For the text-containing cell, return its midpoint in (X, Y) coordinate format. 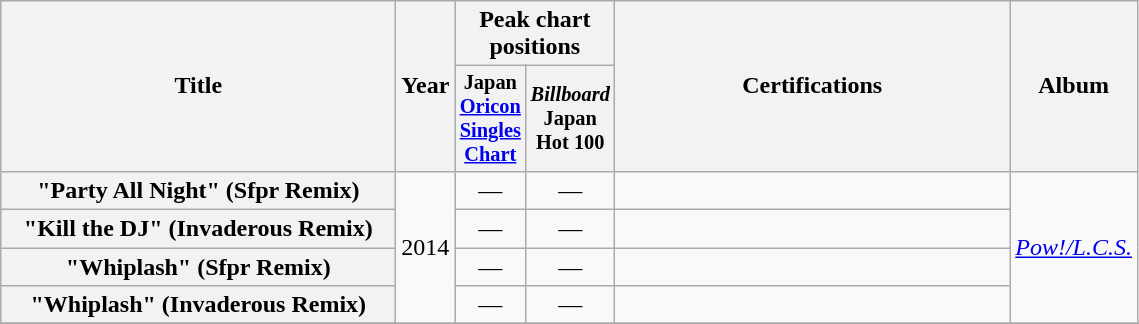
2014 (426, 247)
Album (1074, 86)
Pow!/L.C.S. (1074, 247)
"Party All Night" (Sfpr Remix) (198, 190)
"Kill the DJ" (Invaderous Remix) (198, 229)
Japan Oricon Singles Chart (490, 119)
Title (198, 86)
Peak chart positions (535, 34)
Year (426, 86)
Certifications (812, 86)
"Whiplash" (Invaderous Remix) (198, 305)
Billboard Japan Hot 100 (570, 119)
"Whiplash" (Sfpr Remix) (198, 267)
